Scan for the cell matching the given text and deliver its [x, y] coordinate at center. 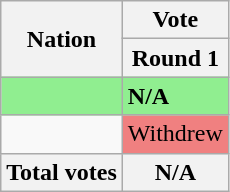
Total votes [62, 172]
Nation [62, 39]
Round 1 [175, 58]
Vote [175, 20]
Withdrew [175, 134]
